For the text-containing cell, return its midpoint in [x, y] coordinate format. 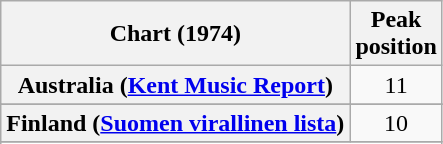
10 [396, 123]
Australia (Kent Music Report) [176, 85]
Finland (Suomen virallinen lista) [176, 123]
11 [396, 85]
Peakposition [396, 34]
Chart (1974) [176, 34]
